Return [X, Y] of the center of cell containing provided text 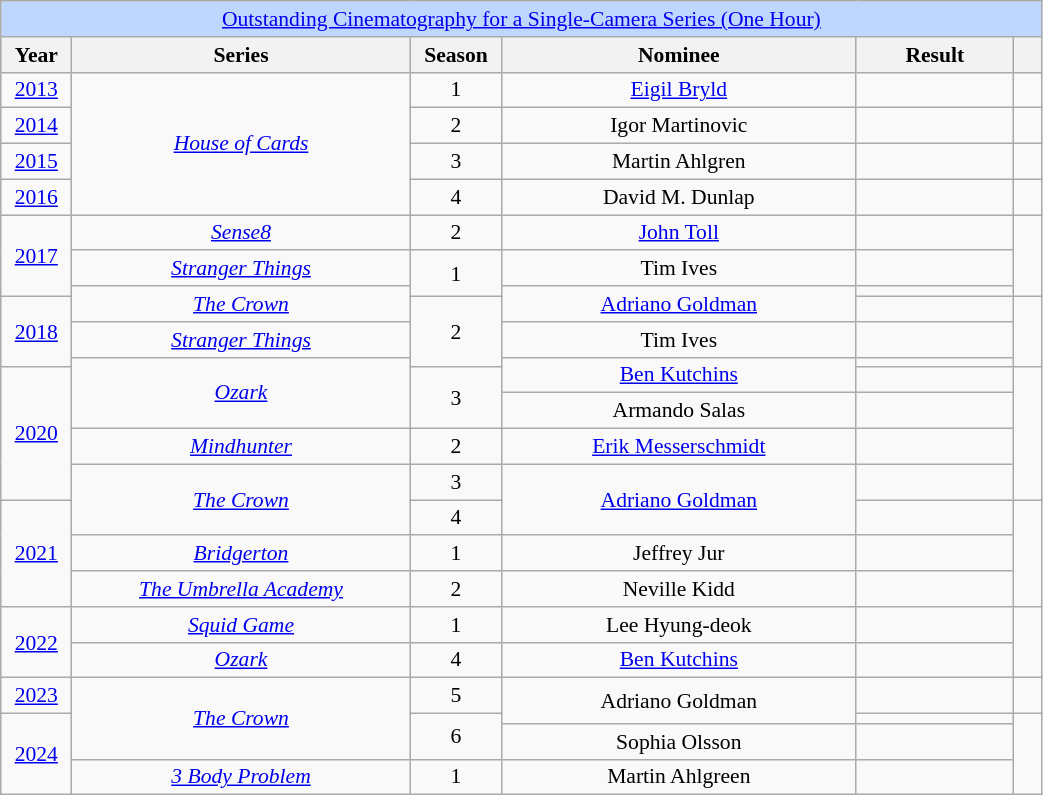
Eigil Bryld [679, 90]
Martin Ahlgreen [679, 777]
The Umbrella Academy [241, 589]
Bridgerton [241, 554]
Erik Messerschmidt [679, 447]
2015 [36, 162]
5 [456, 696]
2017 [36, 256]
2022 [36, 642]
Mindhunter [241, 447]
Sophia Olsson [679, 742]
Neville Kidd [679, 589]
Igor Martinovic [679, 126]
2023 [36, 696]
House of Cards [241, 143]
6 [456, 737]
3 Body Problem [241, 777]
Year [36, 55]
Lee Hyung-deok [679, 625]
Series [241, 55]
Jeffrey Jur [679, 554]
2013 [36, 90]
Nominee [679, 55]
Outstanding Cinematography for a Single-Camera Series (One Hour) [522, 19]
Sense8 [241, 233]
David M. Dunlap [679, 197]
John Toll [679, 233]
2020 [36, 434]
Armando Salas [679, 411]
Martin Ahlgren [679, 162]
2024 [36, 754]
2014 [36, 126]
2016 [36, 197]
Squid Game [241, 625]
2018 [36, 332]
2021 [36, 554]
Result [935, 55]
Season [456, 55]
